Output the [x, y] coordinate of the center of the cell containing the given text.  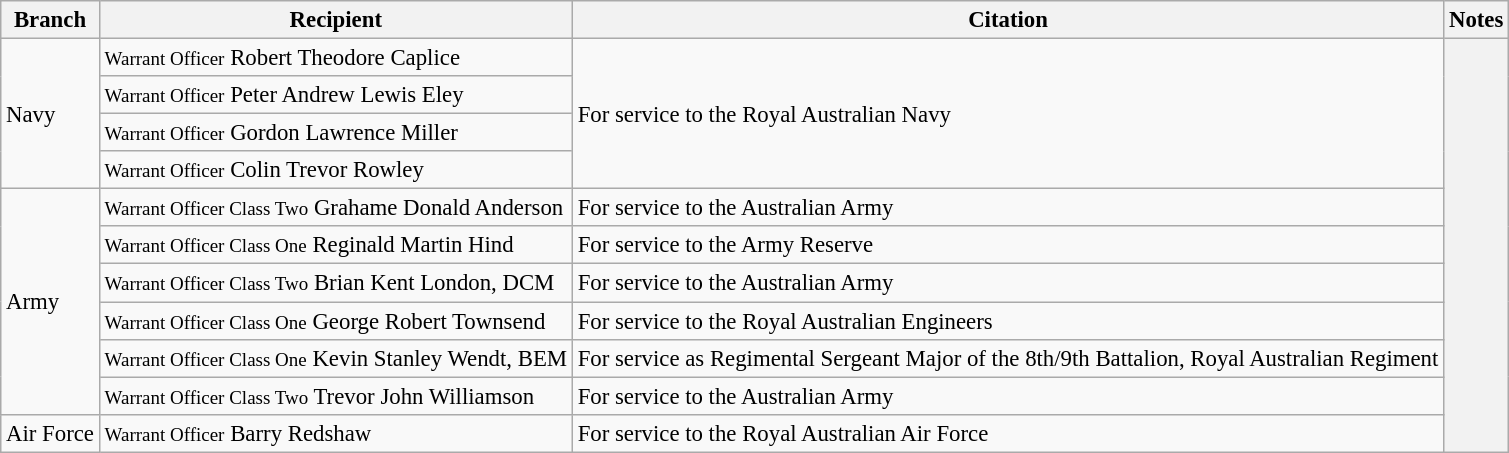
Warrant Officer Gordon Lawrence Miller [336, 133]
Notes [1476, 20]
Warrant Officer Robert Theodore Caplice [336, 58]
Warrant Officer Class One Reginald Martin Hind [336, 245]
Warrant Officer Class One George Robert Townsend [336, 321]
Warrant Officer Colin Trevor Rowley [336, 170]
Recipient [336, 20]
Warrant Officer Class Two Brian Kent London, DCM [336, 283]
For service to the Army Reserve [1008, 245]
Navy [50, 114]
Warrant Officer Class One Kevin Stanley Wendt, BEM [336, 358]
For service to the Royal Australian Navy [1008, 114]
Warrant Officer Class Two Grahame Donald Anderson [336, 208]
Air Force [50, 433]
For service as Regimental Sergeant Major of the 8th/9th Battalion, Royal Australian Regiment [1008, 358]
Branch [50, 20]
For service to the Royal Australian Engineers [1008, 321]
Warrant Officer Barry Redshaw [336, 433]
Army [50, 302]
Warrant Officer Peter Andrew Lewis Eley [336, 95]
Warrant Officer Class Two Trevor John Williamson [336, 396]
Citation [1008, 20]
For service to the Royal Australian Air Force [1008, 433]
